Pinpoint the cell where the given text exists, returning its (X, Y) midpoint coordinate. 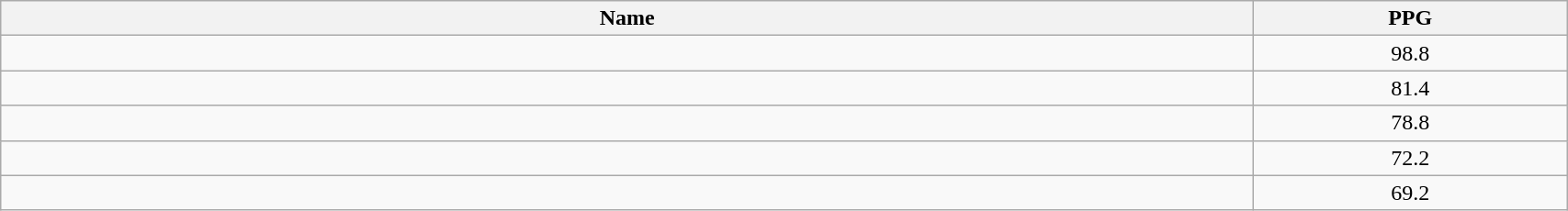
98.8 (1411, 53)
Name (627, 18)
PPG (1411, 18)
78.8 (1411, 123)
69.2 (1411, 193)
72.2 (1411, 158)
81.4 (1411, 88)
